From the cell containing the given text, extract its center point as (x, y) coordinate. 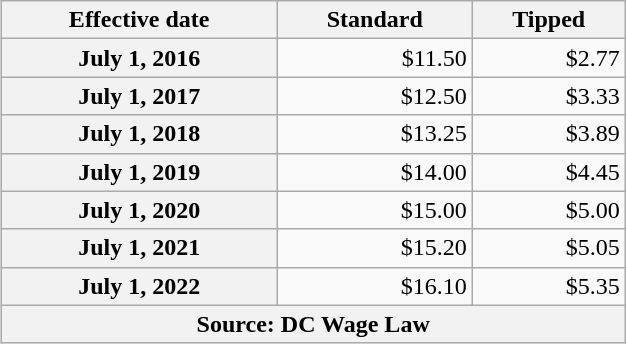
$14.00 (374, 172)
$2.77 (548, 58)
$3.89 (548, 134)
Standard (374, 20)
July 1, 2021 (139, 248)
$15.20 (374, 248)
$12.50 (374, 96)
$5.05 (548, 248)
$13.25 (374, 134)
$16.10 (374, 286)
July 1, 2016 (139, 58)
July 1, 2019 (139, 172)
Tipped (548, 20)
July 1, 2018 (139, 134)
Effective date (139, 20)
July 1, 2020 (139, 210)
$5.00 (548, 210)
$11.50 (374, 58)
$4.45 (548, 172)
July 1, 2017 (139, 96)
$15.00 (374, 210)
$3.33 (548, 96)
July 1, 2022 (139, 286)
$5.35 (548, 286)
Source: DC Wage Law (313, 324)
